Extract the (x, y) coordinate from the center of the cell holding the provided text.  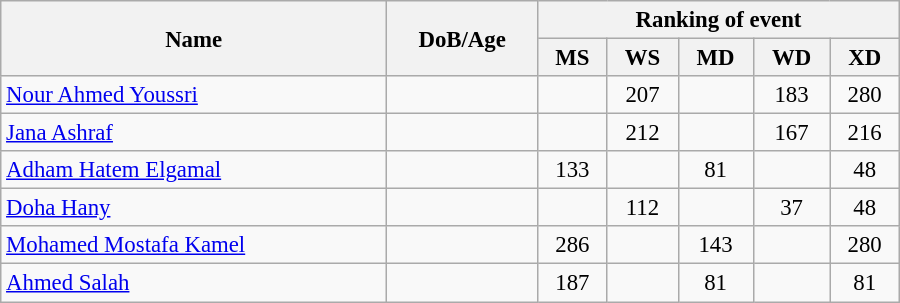
DoB/Age (462, 38)
286 (572, 245)
Jana Ashraf (194, 133)
183 (792, 95)
207 (642, 95)
Adham Hatem Elgamal (194, 170)
MD (716, 58)
Mohamed Mostafa Kamel (194, 245)
Name (194, 38)
MS (572, 58)
212 (642, 133)
WD (792, 58)
167 (792, 133)
WS (642, 58)
Nour Ahmed Youssri (194, 95)
143 (716, 245)
133 (572, 170)
37 (792, 208)
187 (572, 283)
216 (864, 133)
XD (864, 58)
Doha Hany (194, 208)
Ahmed Salah (194, 283)
Ranking of event (718, 20)
112 (642, 208)
